Provide the (x, y) coordinate of the cell's center where the given text is located.  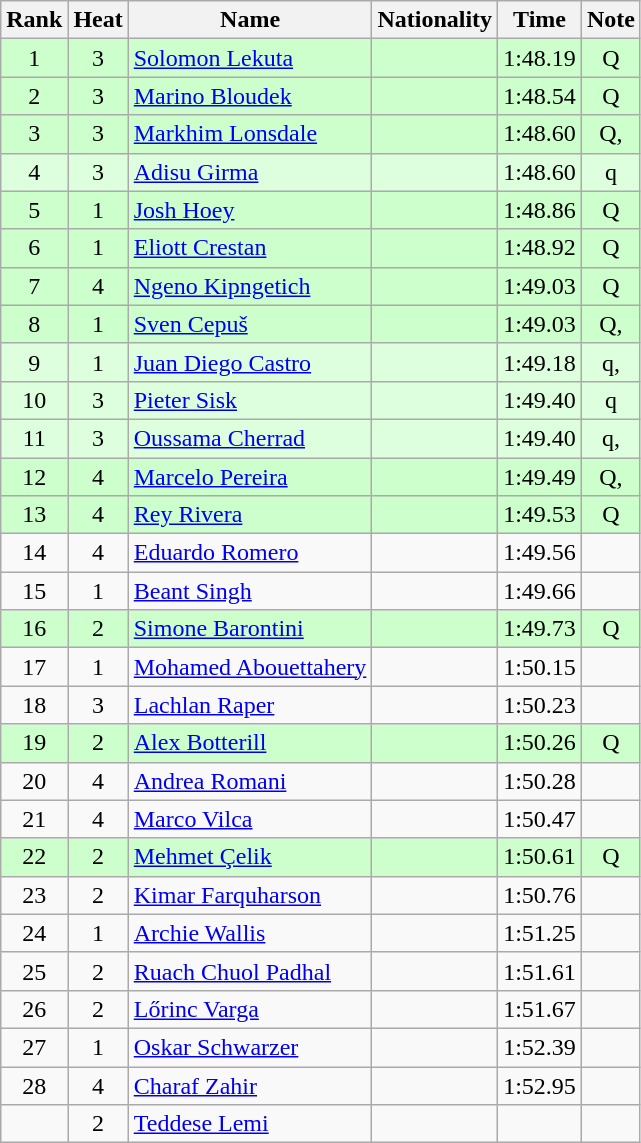
1:48.86 (540, 210)
1:49.73 (540, 629)
Mohamed Abouettahery (250, 667)
1:49.66 (540, 591)
Ngeno Kipngetich (250, 286)
Heat (98, 20)
1:49.49 (540, 477)
Ruach Chuol Padhal (250, 971)
1:52.95 (540, 1085)
1:50.28 (540, 781)
Markhim Lonsdale (250, 134)
7 (34, 286)
Marino Bloudek (250, 96)
27 (34, 1047)
16 (34, 629)
6 (34, 248)
1:50.26 (540, 743)
22 (34, 857)
5 (34, 210)
20 (34, 781)
Charaf Zahir (250, 1085)
1:48.54 (540, 96)
Time (540, 20)
1:50.61 (540, 857)
8 (34, 324)
10 (34, 400)
23 (34, 895)
Pieter Sisk (250, 400)
Nationality (435, 20)
Sven Cepuš (250, 324)
Lachlan Raper (250, 705)
1:49.56 (540, 553)
Solomon Lekuta (250, 58)
11 (34, 438)
Marcelo Pereira (250, 477)
Teddese Lemi (250, 1124)
Mehmet Çelik (250, 857)
Rey Rivera (250, 515)
Juan Diego Castro (250, 362)
Lőrinc Varga (250, 1009)
Josh Hoey (250, 210)
Andrea Romani (250, 781)
15 (34, 591)
19 (34, 743)
1:52.39 (540, 1047)
1:48.19 (540, 58)
Alex Botterill (250, 743)
Kimar Farquharson (250, 895)
28 (34, 1085)
Simone Barontini (250, 629)
1:51.25 (540, 933)
1:50.23 (540, 705)
Archie Wallis (250, 933)
Marco Vilca (250, 819)
25 (34, 971)
1:48.92 (540, 248)
1:50.76 (540, 895)
Oussama Cherrad (250, 438)
Adisu Girma (250, 172)
14 (34, 553)
18 (34, 705)
1:49.18 (540, 362)
12 (34, 477)
Rank (34, 20)
9 (34, 362)
21 (34, 819)
1:49.53 (540, 515)
13 (34, 515)
1:50.47 (540, 819)
Eduardo Romero (250, 553)
Oskar Schwarzer (250, 1047)
1:51.67 (540, 1009)
1:51.61 (540, 971)
Beant Singh (250, 591)
Note (610, 20)
24 (34, 933)
26 (34, 1009)
1:50.15 (540, 667)
Eliott Crestan (250, 248)
Name (250, 20)
17 (34, 667)
